Extract the [x, y] coordinate from the center of the cell holding the provided text.  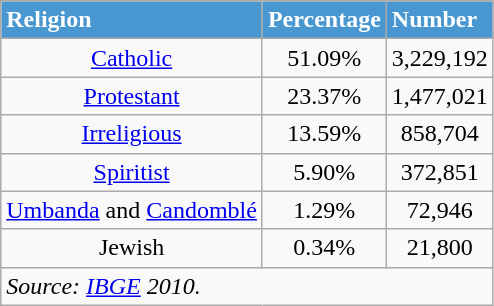
1.29% [324, 210]
Spiritist [132, 172]
Jewish [132, 248]
Protestant [132, 96]
23.37% [324, 96]
13.59% [324, 134]
3,229,192 [440, 58]
372,851 [440, 172]
1,477,021 [440, 96]
Percentage [324, 20]
51.09% [324, 58]
Umbanda and Candomblé [132, 210]
Source: IBGE 2010. [248, 286]
Religion [132, 20]
Irreligious [132, 134]
5.90% [324, 172]
Catholic [132, 58]
0.34% [324, 248]
72,946 [440, 210]
858,704 [440, 134]
21,800 [440, 248]
Number [440, 20]
